Locate the cell with the specified text and output its [x, y] center coordinate. 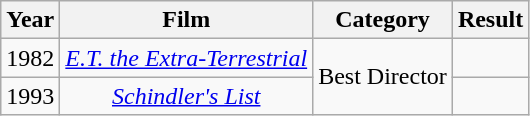
Result [490, 20]
Year [30, 20]
Category [383, 20]
Best Director [383, 77]
1993 [30, 96]
E.T. the Extra-Terrestrial [186, 58]
Schindler's List [186, 96]
Film [186, 20]
1982 [30, 58]
